Search for the cell housing the specified text and yield its [X, Y] center coordinate. 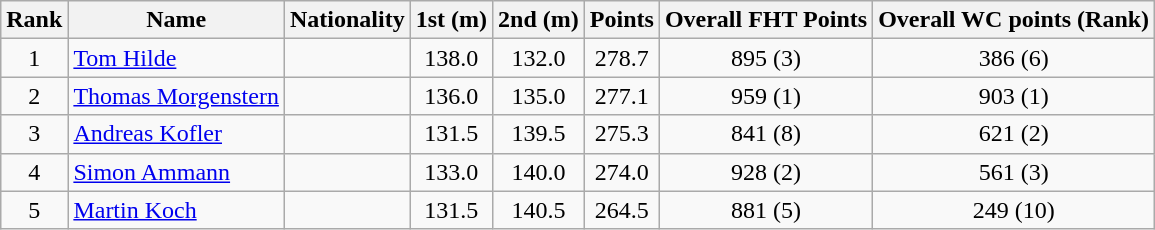
Overall FHT Points [766, 20]
1st (m) [451, 20]
2 [34, 96]
561 (3) [1014, 172]
132.0 [539, 58]
895 (3) [766, 58]
249 (10) [1014, 210]
621 (2) [1014, 134]
386 (6) [1014, 58]
Name [176, 20]
139.5 [539, 134]
277.1 [622, 96]
841 (8) [766, 134]
Simon Ammann [176, 172]
3 [34, 134]
274.0 [622, 172]
Rank [34, 20]
278.7 [622, 58]
881 (5) [766, 210]
140.0 [539, 172]
Overall WC points (Rank) [1014, 20]
Martin Koch [176, 210]
928 (2) [766, 172]
Nationality [347, 20]
Tom Hilde [176, 58]
2nd (m) [539, 20]
136.0 [451, 96]
4 [34, 172]
Andreas Kofler [176, 134]
275.3 [622, 134]
264.5 [622, 210]
5 [34, 210]
138.0 [451, 58]
Thomas Morgenstern [176, 96]
133.0 [451, 172]
903 (1) [1014, 96]
135.0 [539, 96]
959 (1) [766, 96]
140.5 [539, 210]
Points [622, 20]
1 [34, 58]
